Return (X, Y) of the center of cell containing provided text 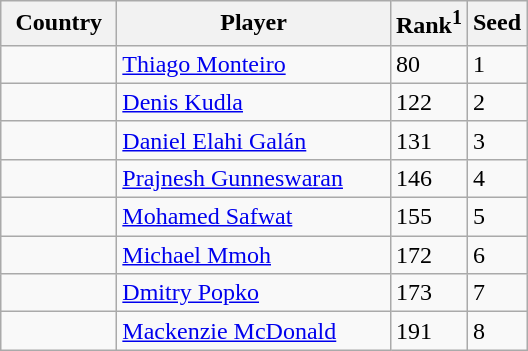
Player (254, 24)
Prajnesh Gunneswaran (254, 178)
Rank1 (428, 24)
131 (428, 140)
Michael Mmoh (254, 255)
122 (428, 102)
Daniel Elahi Galán (254, 140)
172 (428, 255)
5 (496, 217)
2 (496, 102)
1 (496, 64)
191 (428, 331)
6 (496, 255)
173 (428, 293)
155 (428, 217)
Dmitry Popko (254, 293)
Seed (496, 24)
80 (428, 64)
Thiago Monteiro (254, 64)
4 (496, 178)
Mackenzie McDonald (254, 331)
146 (428, 178)
3 (496, 140)
8 (496, 331)
Mohamed Safwat (254, 217)
Country (59, 24)
Denis Kudla (254, 102)
7 (496, 293)
